Pinpoint the cell where the given text exists, returning its (x, y) midpoint coordinate. 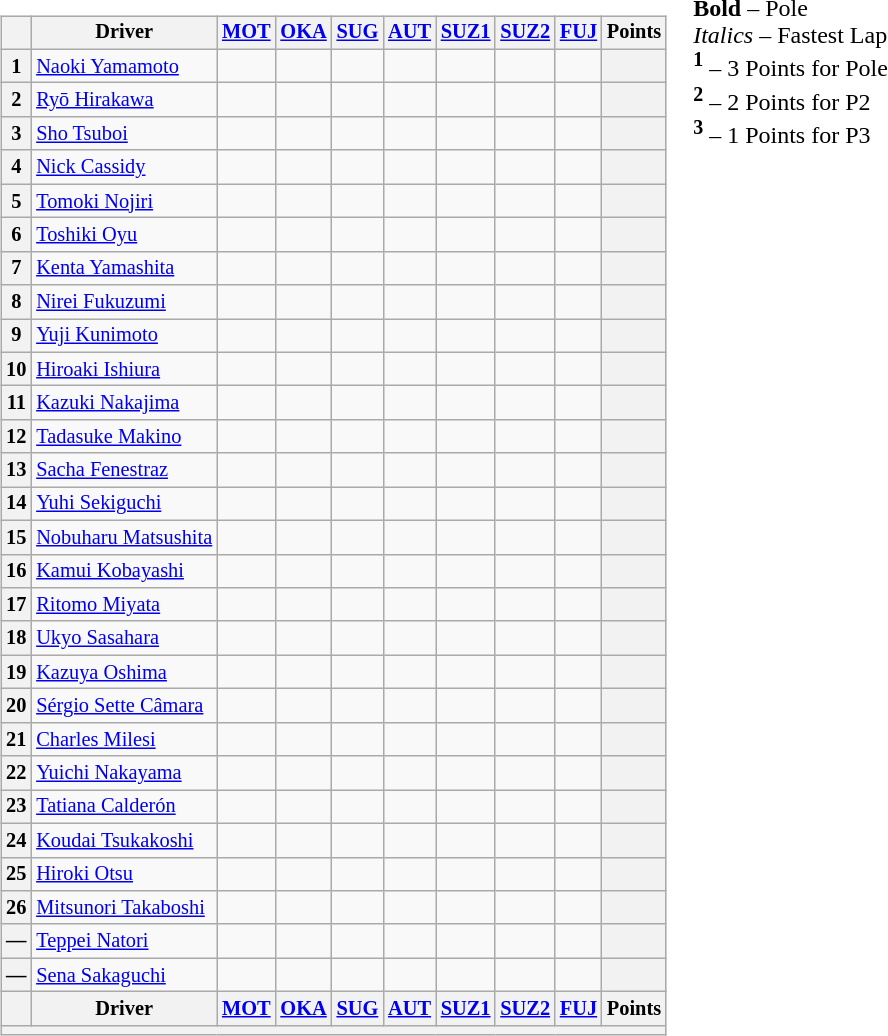
20 (16, 706)
Tomoki Nojiri (124, 201)
14 (16, 504)
Toshiki Oyu (124, 235)
4 (16, 167)
26 (16, 908)
Sérgio Sette Câmara (124, 706)
Kenta Yamashita (124, 268)
Koudai Tsukakoshi (124, 840)
19 (16, 672)
Tadasuke Makino (124, 437)
11 (16, 403)
Naoki Yamamoto (124, 66)
21 (16, 739)
18 (16, 638)
6 (16, 235)
24 (16, 840)
Ryō Hirakawa (124, 100)
Kamui Kobayashi (124, 571)
Sho Tsuboi (124, 134)
Charles Milesi (124, 739)
Ukyo Sasahara (124, 638)
Yuhi Sekiguchi (124, 504)
2 (16, 100)
25 (16, 874)
Nobuharu Matsushita (124, 537)
15 (16, 537)
10 (16, 369)
Nirei Fukuzumi (124, 302)
16 (16, 571)
Sacha Fenestraz (124, 470)
Yuji Kunimoto (124, 336)
5 (16, 201)
22 (16, 773)
Tatiana Calderón (124, 807)
1 (16, 66)
9 (16, 336)
8 (16, 302)
Sena Sakaguchi (124, 975)
7 (16, 268)
Kazuki Nakajima (124, 403)
Kazuya Oshima (124, 672)
Nick Cassidy (124, 167)
17 (16, 605)
Yuichi Nakayama (124, 773)
Hiroki Otsu (124, 874)
13 (16, 470)
3 (16, 134)
Ritomo Miyata (124, 605)
Mitsunori Takaboshi (124, 908)
12 (16, 437)
23 (16, 807)
Hiroaki Ishiura (124, 369)
Teppei Natori (124, 941)
